Output the [x, y] coordinate of the center of the cell containing the given text.  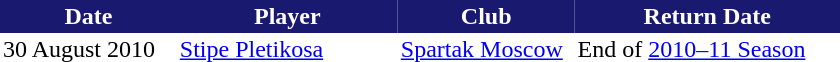
Club [486, 16]
Return Date [708, 16]
Player [288, 16]
Date [88, 16]
